From the cell containing the given text, extract its center point as [x, y] coordinate. 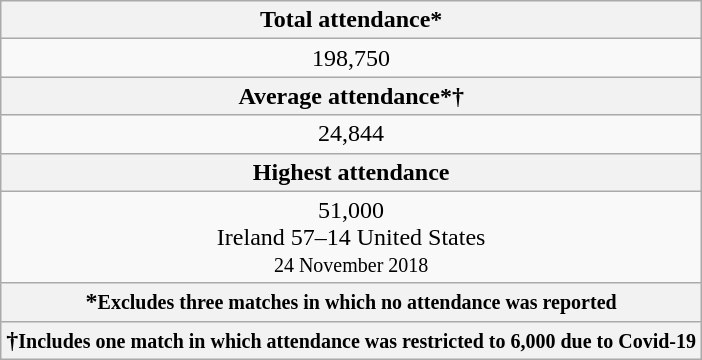
†Includes one match in which attendance was restricted to 6,000 due to Covid-19 [352, 340]
51,000 Ireland 57–14 United States 24 November 2018 [352, 237]
Average attendance*† [352, 96]
Highest attendance [352, 172]
*Excludes three matches in which no attendance was reported [352, 302]
Total attendance* [352, 20]
24,844 [352, 134]
198,750 [352, 58]
